Detect which cell encompasses the target text, then output its (X, Y) center coordinate. 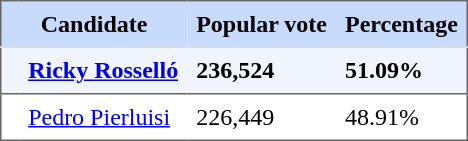
226,449 (262, 117)
236,524 (262, 70)
51.09% (402, 70)
Candidate (94, 24)
Popular vote (262, 24)
Pedro Pierluisi (103, 117)
48.91% (402, 117)
Percentage (402, 24)
Ricky Rosselló (103, 70)
